Extract the [X, Y] coordinate from the center of the cell holding the provided text.  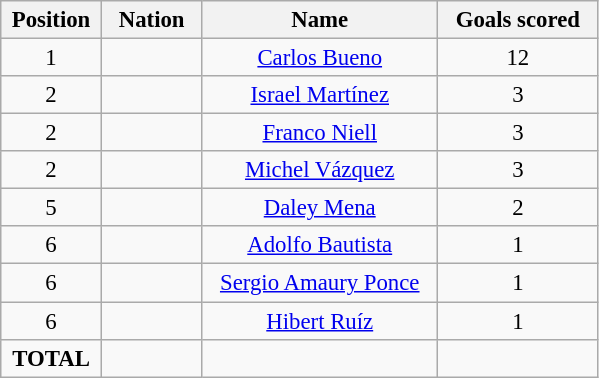
TOTAL [52, 358]
Name [320, 20]
Position [52, 20]
Nation [152, 20]
Sergio Amaury Ponce [320, 283]
Israel Martínez [320, 95]
Daley Mena [320, 208]
Carlos Bueno [320, 58]
Goals scored [518, 20]
5 [52, 208]
12 [518, 58]
Hibert Ruíz [320, 321]
Adolfo Bautista [320, 245]
Franco Niell [320, 133]
Michel Vázquez [320, 170]
